Detect which cell encompasses the target text, then output its (X, Y) center coordinate. 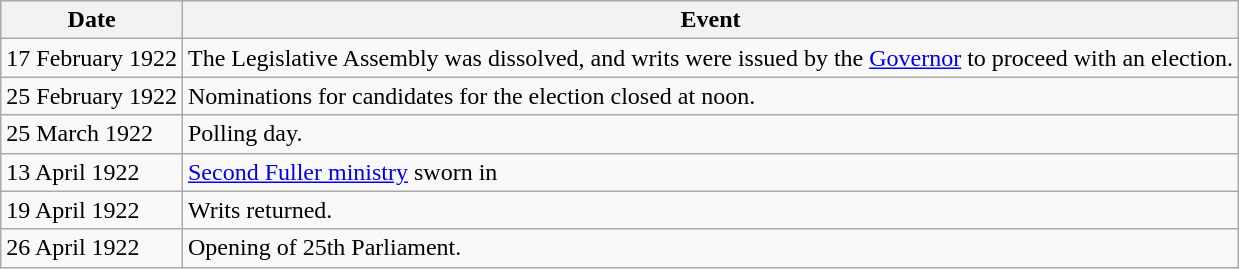
26 April 1922 (92, 248)
Date (92, 20)
13 April 1922 (92, 172)
25 March 1922 (92, 134)
Writs returned. (710, 210)
Polling day. (710, 134)
Opening of 25th Parliament. (710, 248)
19 April 1922 (92, 210)
25 February 1922 (92, 96)
17 February 1922 (92, 58)
The Legislative Assembly was dissolved, and writs were issued by the Governor to proceed with an election. (710, 58)
Second Fuller ministry sworn in (710, 172)
Nominations for candidates for the election closed at noon. (710, 96)
Event (710, 20)
